From the cell containing the given text, extract its center point as [x, y] coordinate. 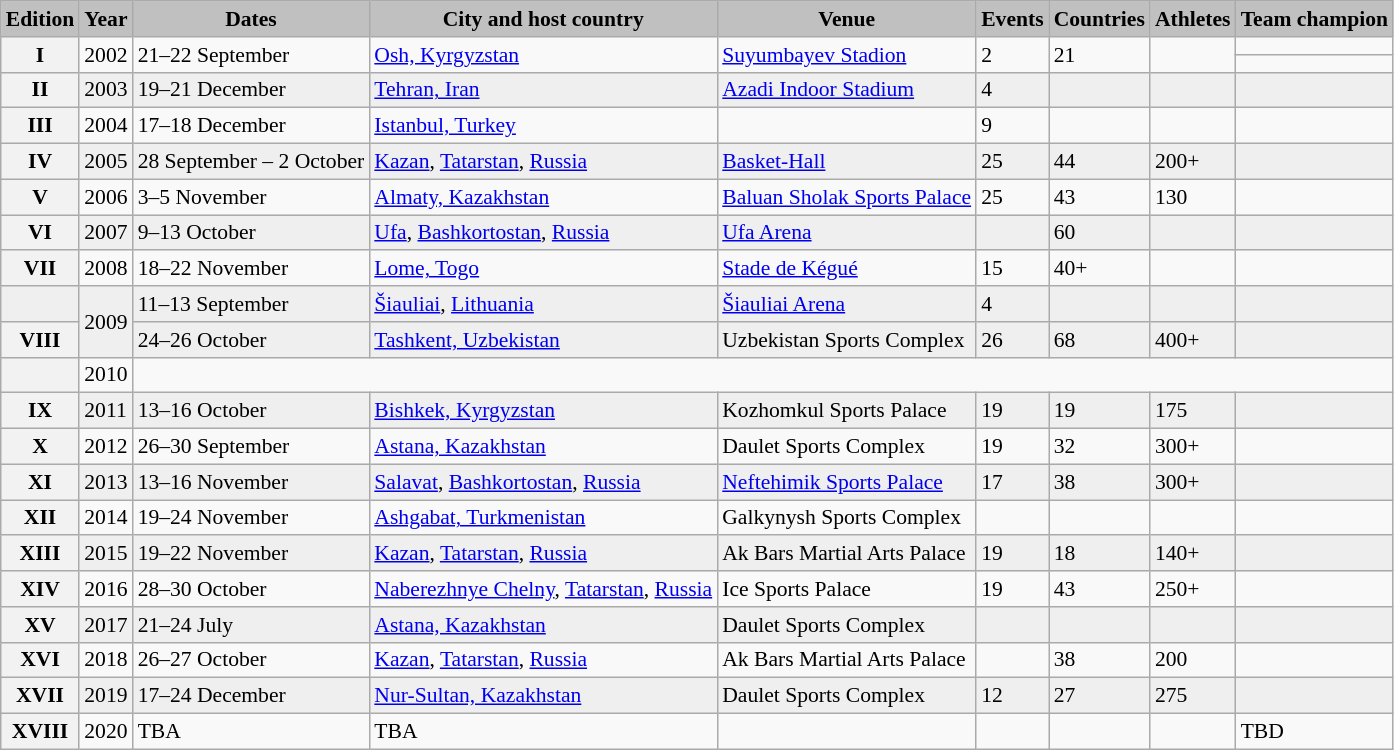
26–27 October [252, 660]
13–16 November [252, 482]
28 September – 2 October [252, 162]
Ice Sports Palace [846, 589]
26 [1012, 340]
15 [1012, 269]
2010 [106, 375]
13–16 October [252, 411]
XVIII [40, 732]
21–22 September [252, 55]
VII [40, 269]
III [40, 126]
XI [40, 482]
17 [1012, 482]
Tehran, Iran [543, 90]
XII [40, 518]
2005 [106, 162]
Events [1012, 19]
275 [1193, 696]
11–13 September [252, 304]
Naberezhnye Chelny, Tatarstan, Russia [543, 589]
Azadi Indoor Stadium [846, 90]
Galkynysh Sports Complex [846, 518]
Istanbul, Turkey [543, 126]
Salavat, Bashkortostan, Russia [543, 482]
Almaty, Kazakhstan [543, 197]
60 [1100, 233]
City and host country [543, 19]
XIV [40, 589]
Bishkek, Kyrgyzstan [543, 411]
200+ [1193, 162]
9 [1012, 126]
130 [1193, 197]
V [40, 197]
X [40, 447]
Year [106, 19]
24–26 October [252, 340]
Athletes [1193, 19]
26–30 September [252, 447]
Neftehimik Sports Palace [846, 482]
2014 [106, 518]
Uzbekistan Sports Complex [846, 340]
Basket-Hall [846, 162]
Ufa Arena [846, 233]
2006 [106, 197]
27 [1100, 696]
2016 [106, 589]
2020 [106, 732]
19–21 December [252, 90]
VI [40, 233]
140+ [1193, 554]
Countries [1100, 19]
40+ [1100, 269]
XV [40, 625]
Suyumbayev Stadion [846, 55]
I [40, 55]
Osh, Kyrgyzstan [543, 55]
18 [1100, 554]
IV [40, 162]
XIII [40, 554]
18–22 November [252, 269]
19–22 November [252, 554]
19–24 November [252, 518]
Team champion [1314, 19]
400+ [1193, 340]
2008 [106, 269]
2012 [106, 447]
TBD [1314, 732]
Ashgabat, Turkmenistan [543, 518]
9–13 October [252, 233]
Tashkent, Uzbekistan [543, 340]
44 [1100, 162]
2003 [106, 90]
21 [1100, 55]
Nur-Sultan, Kazakhstan [543, 696]
II [40, 90]
2017 [106, 625]
IX [40, 411]
21–24 July [252, 625]
Ufa, Bashkortostan, Russia [543, 233]
Baluan Sholak Sports Palace [846, 197]
2018 [106, 660]
17–24 December [252, 696]
2002 [106, 55]
VIII [40, 340]
2 [1012, 55]
32 [1100, 447]
250+ [1193, 589]
3–5 November [252, 197]
68 [1100, 340]
2011 [106, 411]
2019 [106, 696]
Šiauliai Arena [846, 304]
XVI [40, 660]
12 [1012, 696]
Stade de Kégué [846, 269]
2004 [106, 126]
2009 [106, 322]
Venue [846, 19]
28–30 October [252, 589]
2015 [106, 554]
2007 [106, 233]
175 [1193, 411]
200 [1193, 660]
17–18 December [252, 126]
Šiauliai, Lithuania [543, 304]
Edition [40, 19]
XVII [40, 696]
Dates [252, 19]
Lome, Togo [543, 269]
2013 [106, 482]
Kozhomkul Sports Palace [846, 411]
